Return [X, Y] of the center of cell containing provided text 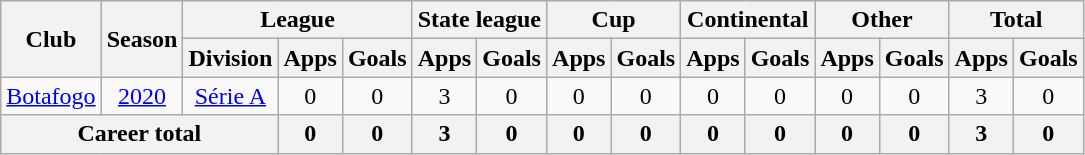
Other [882, 20]
Total [1016, 20]
Série A [230, 96]
Season [142, 39]
State league [479, 20]
Botafogo [51, 96]
2020 [142, 96]
Career total [140, 134]
Cup [614, 20]
League [298, 20]
Division [230, 58]
Continental [748, 20]
Club [51, 39]
